Find where the given text appears and provide that cell's center as [x, y] coordinate. 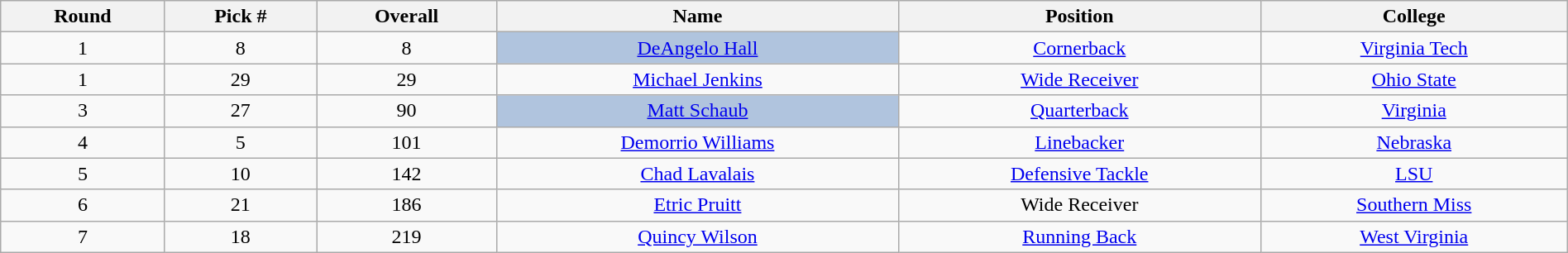
27 [240, 111]
DeAngelo Hall [698, 48]
7 [83, 236]
Demorrio Williams [698, 142]
Southern Miss [1414, 205]
College [1414, 17]
Etric Pruitt [698, 205]
Matt Schaub [698, 111]
90 [407, 111]
101 [407, 142]
219 [407, 236]
21 [240, 205]
West Virginia [1414, 236]
Virginia [1414, 111]
Round [83, 17]
Ohio State [1414, 79]
4 [83, 142]
Overall [407, 17]
Name [698, 17]
Virginia Tech [1414, 48]
186 [407, 205]
6 [83, 205]
Quincy Wilson [698, 236]
Position [1079, 17]
LSU [1414, 174]
Chad Lavalais [698, 174]
142 [407, 174]
Defensive Tackle [1079, 174]
Linebacker [1079, 142]
Nebraska [1414, 142]
3 [83, 111]
Running Back [1079, 236]
10 [240, 174]
Cornerback [1079, 48]
Pick # [240, 17]
Michael Jenkins [698, 79]
18 [240, 236]
Quarterback [1079, 111]
